Locate the cell with the specified text and output its (X, Y) center coordinate. 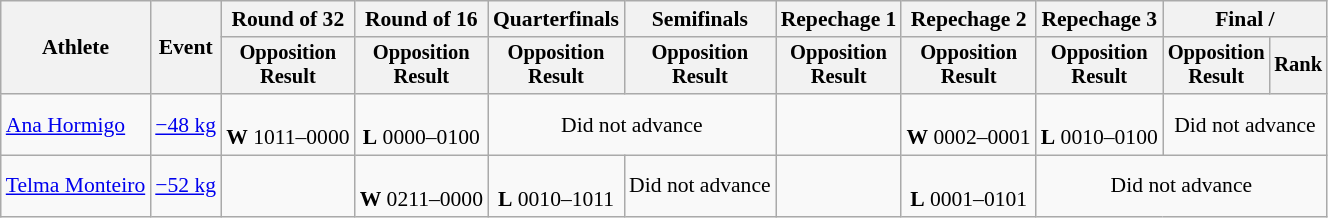
−52 kg (186, 186)
W 1011–0000 (288, 124)
Ana Hormigo (76, 124)
Quarterfinals (556, 19)
Repechage 2 (968, 19)
L 0010–0100 (1100, 124)
Event (186, 48)
Repechage 1 (839, 19)
Semifinals (700, 19)
Round of 16 (422, 19)
Repechage 3 (1100, 19)
L 0010–1011 (556, 186)
W 0211–0000 (422, 186)
Final / (1245, 19)
Telma Monteiro (76, 186)
L 0001–0101 (968, 186)
Athlete (76, 48)
−48 kg (186, 124)
Rank (1298, 66)
Round of 32 (288, 19)
L 0000–0100 (422, 124)
W 0002–0001 (968, 124)
